Search for the cell housing the specified text and yield its [x, y] center coordinate. 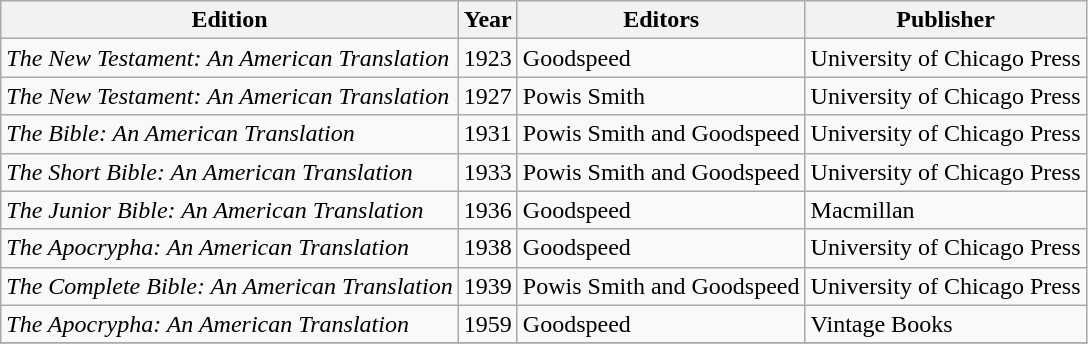
Editors [661, 20]
1936 [488, 210]
The Junior Bible: An American Translation [230, 210]
Vintage Books [946, 324]
Powis Smith [661, 96]
The Bible: An American Translation [230, 134]
1959 [488, 324]
Macmillan [946, 210]
The Complete Bible: An American Translation [230, 286]
1923 [488, 58]
1927 [488, 96]
1931 [488, 134]
1938 [488, 248]
1933 [488, 172]
Year [488, 20]
Edition [230, 20]
1939 [488, 286]
Publisher [946, 20]
The Short Bible: An American Translation [230, 172]
